Find where the given text appears and provide that cell's center as (x, y) coordinate. 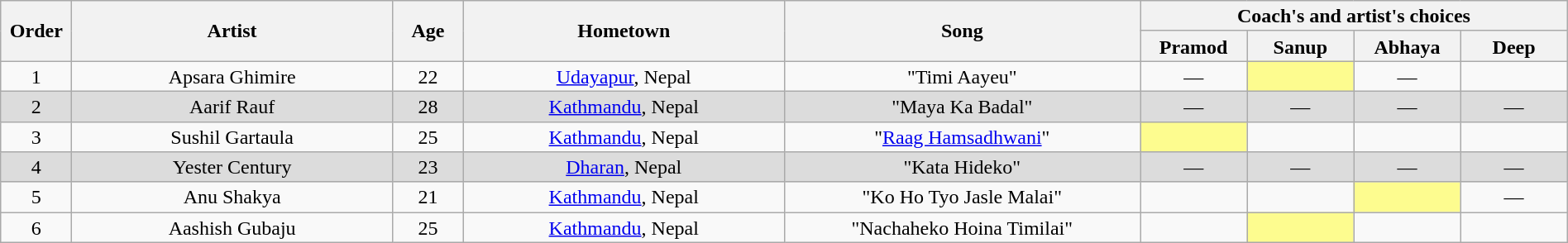
Order (36, 31)
"Kata Hideko" (963, 167)
"Raag Hamsadhwani" (963, 137)
Yester Century (232, 167)
1 (36, 76)
Sanup (1300, 46)
22 (428, 76)
21 (428, 197)
Pramod (1194, 46)
Artist (232, 31)
"Timi Aayeu" (963, 76)
5 (36, 197)
Song (963, 31)
2 (36, 106)
Coach's and artist's choices (1355, 17)
Sushil Gartaula (232, 137)
Age (428, 31)
6 (36, 228)
28 (428, 106)
"Maya Ka Badal" (963, 106)
Aarif Rauf (232, 106)
"Nachaheko Hoina Timilai" (963, 228)
Deep (1513, 46)
Hometown (624, 31)
Udayapur, Nepal (624, 76)
4 (36, 167)
"Ko Ho Tyo Jasle Malai" (963, 197)
Apsara Ghimire (232, 76)
Aashish Gubaju (232, 228)
Anu Shakya (232, 197)
Abhaya (1408, 46)
23 (428, 167)
Dharan, Nepal (624, 167)
3 (36, 137)
